Extract the (X, Y) coordinate from the center of the cell holding the provided text.  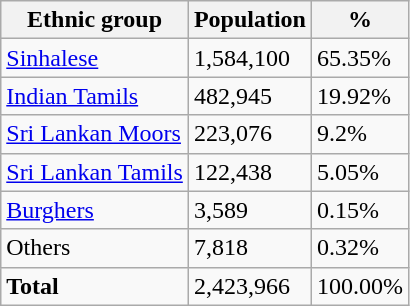
2,423,966 (250, 286)
19.92% (360, 96)
3,589 (250, 210)
65.35% (360, 58)
482,945 (250, 96)
Sri Lankan Moors (95, 134)
7,818 (250, 248)
5.05% (360, 172)
% (360, 20)
0.32% (360, 248)
Others (95, 248)
100.00% (360, 286)
9.2% (360, 134)
1,584,100 (250, 58)
Burghers (95, 210)
223,076 (250, 134)
Ethnic group (95, 20)
Indian Tamils (95, 96)
Total (95, 286)
122,438 (250, 172)
Sinhalese (95, 58)
Sri Lankan Tamils (95, 172)
0.15% (360, 210)
Population (250, 20)
